Output the (X, Y) coordinate of the center of the cell containing the given text.  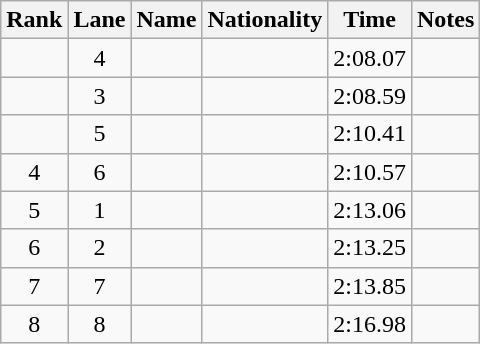
2:08.59 (370, 96)
2:13.06 (370, 210)
Time (370, 20)
1 (100, 210)
2:16.98 (370, 324)
Notes (445, 20)
Rank (34, 20)
2:10.41 (370, 134)
2:08.07 (370, 58)
2 (100, 248)
Nationality (265, 20)
3 (100, 96)
2:13.85 (370, 286)
Lane (100, 20)
2:10.57 (370, 172)
2:13.25 (370, 248)
Name (166, 20)
